Return the [x, y] coordinate for the center point of the cell that contains the specified text.  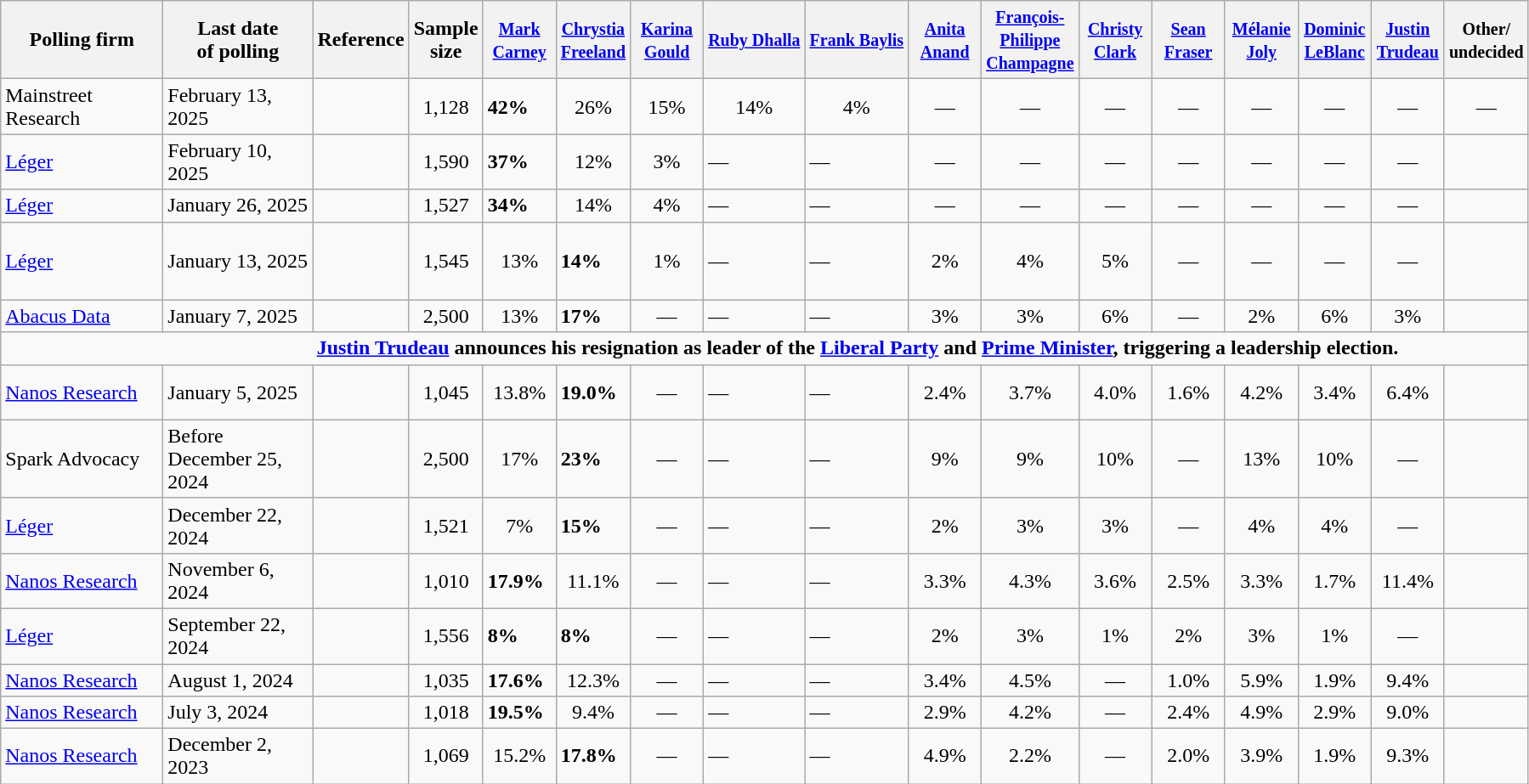
Polling firm [82, 40]
1,045 [445, 392]
26% [593, 107]
JustinTrudeau [1407, 40]
September 22, 2024 [238, 635]
AnitaAnand [945, 40]
17.8% [593, 756]
5% [1115, 261]
34% [519, 206]
4.3% [1030, 581]
1,010 [445, 581]
1.6% [1188, 392]
MélanieJoly [1261, 40]
7% [519, 525]
1,556 [445, 635]
1,521 [445, 525]
ChristyClark [1115, 40]
1.0% [1188, 680]
1,035 [445, 680]
January 5, 2025 [238, 392]
Frank Baylis [857, 40]
2.2% [1030, 756]
Mainstreet Research [82, 107]
KarinaGould [667, 40]
4.0% [1115, 392]
23% [593, 459]
15.2% [519, 756]
Samplesize [445, 40]
January 26, 2025 [238, 206]
1,128 [445, 107]
3.9% [1261, 756]
2.0% [1188, 756]
1,590 [445, 161]
11.1% [593, 581]
November 6, 2024 [238, 581]
1,545 [445, 261]
19.0% [593, 392]
DominicLeBlanc [1334, 40]
3.6% [1115, 581]
Last dateof polling [238, 40]
December 2, 2023 [238, 756]
1,527 [445, 206]
1.7% [1334, 581]
9.3% [1407, 756]
MarkCarney [519, 40]
12.3% [593, 680]
François-PhilippeChampagne [1030, 40]
17.9% [519, 581]
February 10, 2025 [238, 161]
Other/undecided [1486, 40]
Justin Trudeau announces his resignation as leader of the Liberal Party and Prime Minister, triggering a leadership election. [920, 348]
12% [593, 161]
9.0% [1407, 713]
February 13, 2025 [238, 107]
1,069 [445, 756]
17.6% [519, 680]
Abacus Data [82, 316]
SeanFraser [1188, 40]
Reference [360, 40]
Before December 25, 2024 [238, 459]
2.5% [1188, 581]
4.5% [1030, 680]
December 22, 2024 [238, 525]
Spark Advocacy [82, 459]
ChrystiaFreeland [593, 40]
July 3, 2024 [238, 713]
August 1, 2024 [238, 680]
6.4% [1407, 392]
11.4% [1407, 581]
42% [519, 107]
3.7% [1030, 392]
37% [519, 161]
19.5% [519, 713]
5.9% [1261, 680]
Ruby Dhalla [755, 40]
13.8% [519, 392]
January 13, 2025 [238, 261]
January 7, 2025 [238, 316]
1,018 [445, 713]
